Provide the (x, y) coordinate of the cell's center where the given text is located.  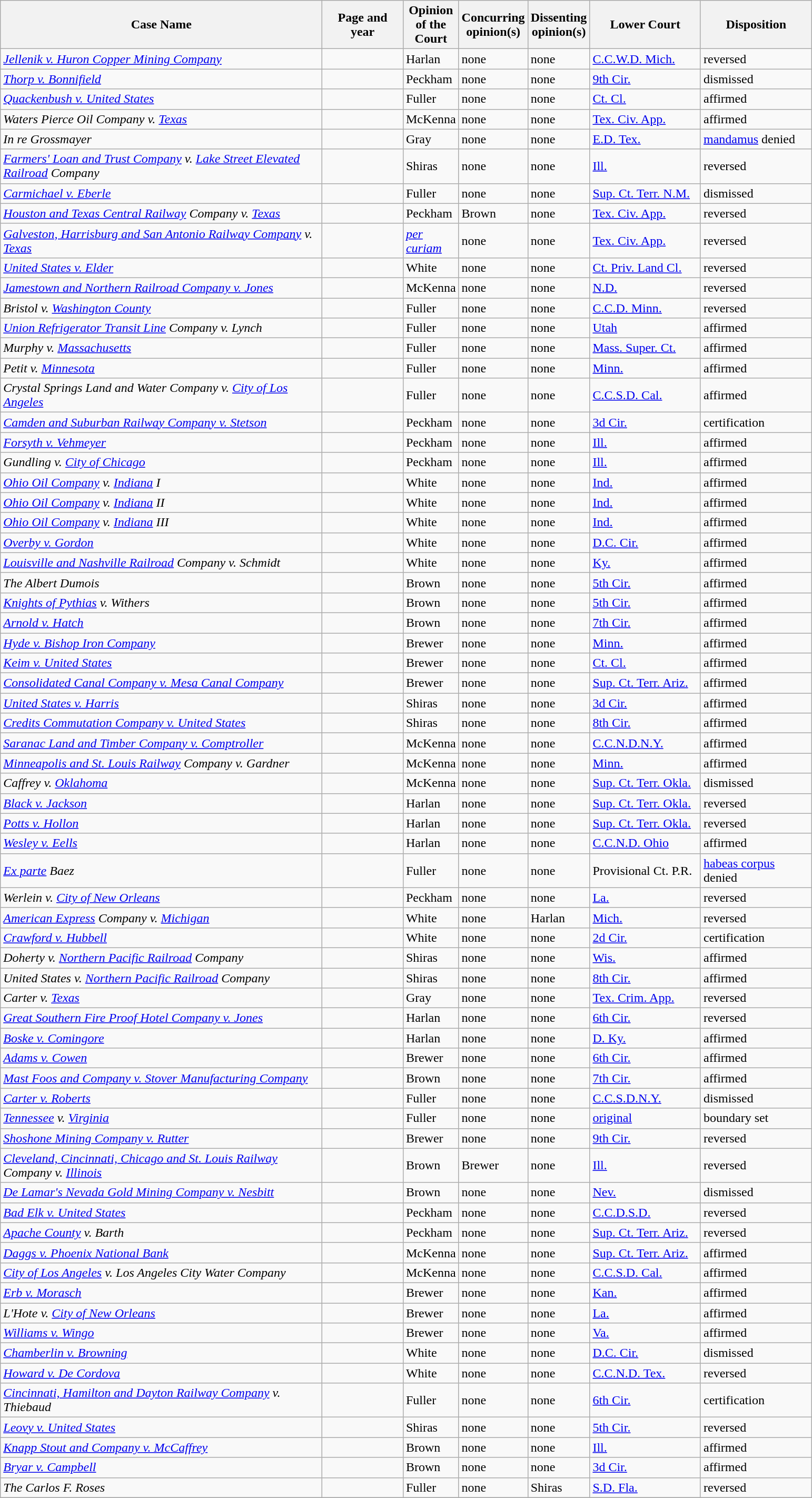
Hyde v. Bishop Iron Company (161, 643)
mandamus denied (756, 139)
Apache County v. Barth (161, 1233)
C.C.N.D. Tex. (646, 1373)
Kan. (646, 1293)
Saranac Land and Timber Company v. Comptroller (161, 743)
Minneapolis and St. Louis Railway Company v. Gardner (161, 763)
Page and year (363, 25)
Bryar v. Campbell (161, 1467)
Mich. (646, 918)
Ohio Oil Company v. Indiana III (161, 523)
N.D. (646, 288)
Utah (646, 328)
Werlein v. City of New Orleans (161, 898)
Va. (646, 1333)
boundary set (756, 1118)
Disposition (756, 25)
Arnold v. Hatch (161, 623)
Caffrey v. Oklahoma (161, 783)
Wis. (646, 958)
E.D. Tex. (646, 139)
Shoshone Mining Company v. Rutter (161, 1138)
Williams v. Wingo (161, 1333)
C.C.N.D. Ohio (646, 843)
Boske v. Comingore (161, 1038)
Chamberlin v. Browning (161, 1353)
The Carlos F. Roses (161, 1487)
United States v. Northern Pacific Railroad Company (161, 978)
City of Los Angeles v. Los Angeles City Water Company (161, 1273)
C.C.N.D.N.Y. (646, 743)
Concurring opinion(s) (493, 25)
Union Refrigerator Transit Line Company v. Lynch (161, 328)
Murphy v. Massachusetts (161, 348)
Galveston, Harrisburg and San Antonio Railway Company v. Texas (161, 240)
C.C.S.D.N.Y. (646, 1098)
Overby v. Gordon (161, 543)
Farmers' Loan and Trust Company v. Lake Street Elevated Railroad Company (161, 166)
2d Cir. (646, 938)
Doherty v. Northern Pacific Railroad Company (161, 958)
Petit v. Minnesota (161, 368)
Black v. Jackson (161, 803)
Carmichael v. Eberle (161, 193)
Quackenbush v. United States (161, 99)
Potts v. Hollon (161, 823)
Keim v. United States (161, 663)
Camden and Suburban Railway Company v. Stetson (161, 422)
Forsyth v. Vehmeyer (161, 442)
Cincinnati, Hamilton and Dayton Railway Company v. Thiebaud (161, 1400)
Bristol v. Washington County (161, 308)
Daggs v. Phoenix National Bank (161, 1253)
Wesley v. Eells (161, 843)
per curiam (431, 240)
Cleveland, Cincinnati, Chicago and St. Louis Railway Company v. Illinois (161, 1165)
Jellenik v. Huron Copper Mining Company (161, 59)
Nev. (646, 1193)
United States v. Harris (161, 703)
Louisville and Nashville Railroad Company v. Schmidt (161, 563)
original (646, 1118)
Thorp v. Bonnifield (161, 79)
Tex. Crim. App. (646, 998)
Opinion of the Court (431, 25)
De Lamar's Nevada Gold Mining Company v. Nesbitt (161, 1193)
Adams v. Cowen (161, 1058)
Lower Court (646, 25)
Consolidated Canal Company v. Mesa Canal Company (161, 683)
S.D. Fla. (646, 1487)
Ohio Oil Company v. Indiana I (161, 482)
American Express Company v. Michigan (161, 918)
Waters Pierce Oil Company v. Texas (161, 119)
In re Grossmayer (161, 139)
L'Hote v. City of New Orleans (161, 1313)
C.C.W.D. Mich. (646, 59)
Crawford v. Hubbell (161, 938)
Tennessee v. Virginia (161, 1118)
Dissenting opinion(s) (559, 25)
Houston and Texas Central Railway Company v. Texas (161, 213)
C.C.D.S.D. (646, 1213)
Ky. (646, 563)
Sup. Ct. Terr. N.M. (646, 193)
habeas corpus denied (756, 870)
Erb v. Morasch (161, 1293)
Provisional Ct. P.R. (646, 870)
Mast Foos and Company v. Stover Manufacturing Company (161, 1078)
United States v. Elder (161, 268)
Credits Commutation Company v. United States (161, 723)
Knapp Stout and Company v. McCaffrey (161, 1447)
Jamestown and Northern Railroad Company v. Jones (161, 288)
The Albert Dumois (161, 583)
Crystal Springs Land and Water Company v. City of Los Angeles (161, 395)
Carter v. Roberts (161, 1098)
Howard v. De Cordova (161, 1373)
Ex parte Baez (161, 870)
Ct. Priv. Land Cl. (646, 268)
D. Ky. (646, 1038)
Gundling v. City of Chicago (161, 462)
Case Name (161, 25)
Leovy v. United States (161, 1427)
Knights of Pythias v. Withers (161, 603)
Ohio Oil Company v. Indiana II (161, 502)
C.C.D. Minn. (646, 308)
Great Southern Fire Proof Hotel Company v. Jones (161, 1018)
Carter v. Texas (161, 998)
Mass. Super. Ct. (646, 348)
Bad Elk v. United States (161, 1213)
